Determine the [x, y] coordinate at the center of the cell enclosing the given text.  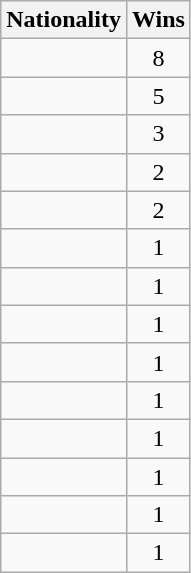
5 [158, 96]
Wins [158, 20]
Nationality [64, 20]
3 [158, 134]
8 [158, 58]
